Locate the cell with the specified text and output its (x, y) center coordinate. 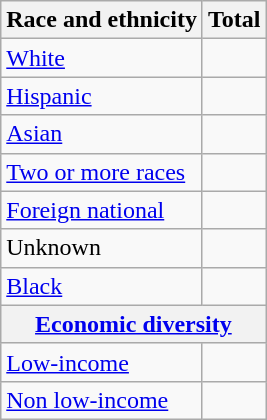
Two or more races (102, 172)
Economic diversity (134, 324)
Race and ethnicity (102, 20)
Black (102, 286)
Foreign national (102, 210)
Unknown (102, 248)
Low-income (102, 362)
Non low-income (102, 400)
White (102, 58)
Hispanic (102, 96)
Total (234, 20)
Asian (102, 134)
